Find where the given text appears and provide that cell's center as (X, Y) coordinate. 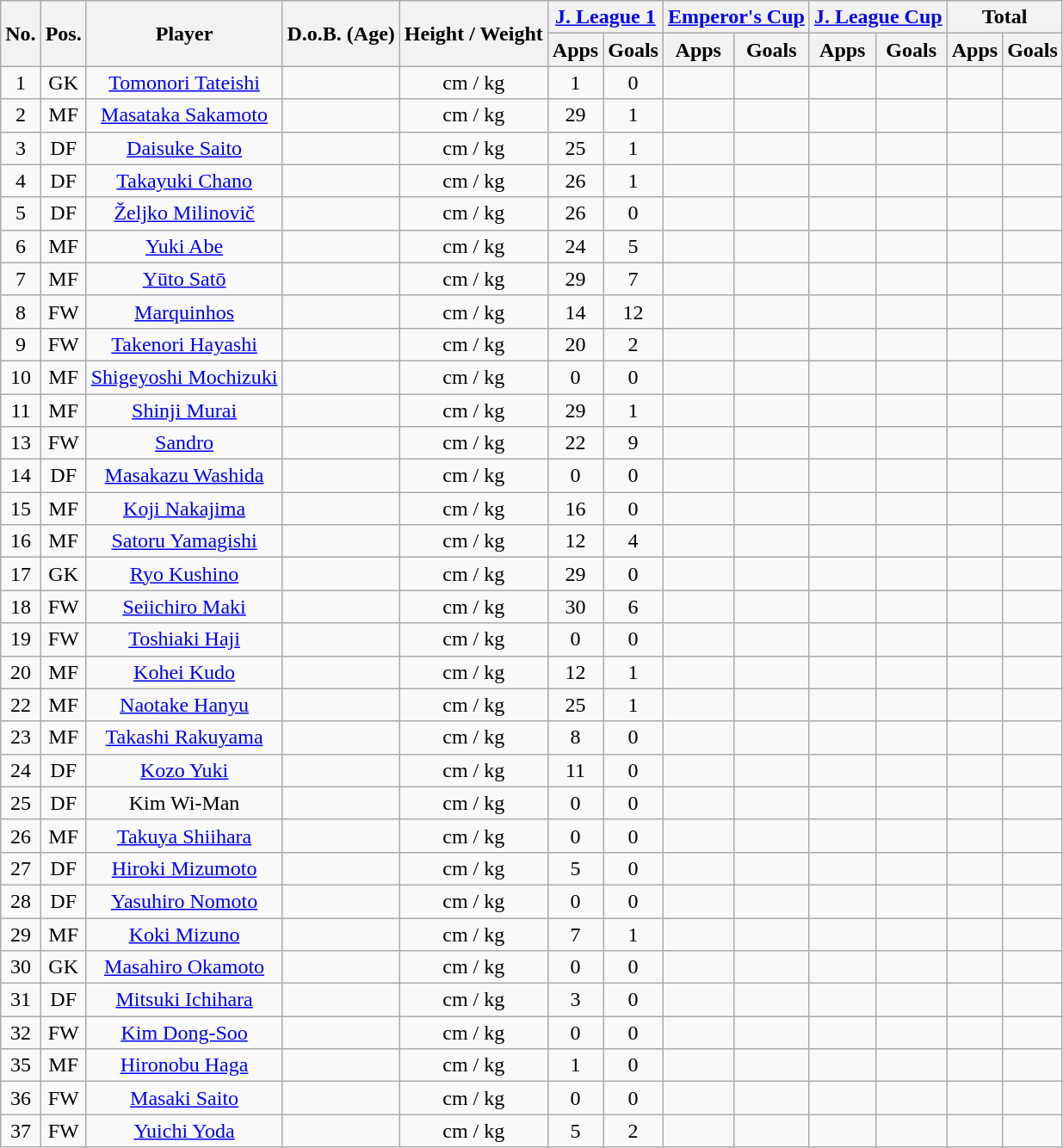
Pos. (64, 34)
J. League Cup (878, 17)
Kohei Kudo (184, 672)
15 (21, 509)
Shigeyoshi Mochizuki (184, 377)
Total (1004, 17)
Ryo Kushino (184, 574)
Masakazu Washida (184, 476)
No. (21, 34)
Takenori Hayashi (184, 344)
27 (21, 868)
Satoru Yamagishi (184, 541)
Toshiaki Haji (184, 639)
Takayuki Chano (184, 181)
10 (21, 377)
Height / Weight (473, 34)
17 (21, 574)
Takuya Shiihara (184, 836)
23 (21, 738)
32 (21, 1033)
Hironobu Haga (184, 1065)
36 (21, 1098)
Tomonori Tateishi (184, 83)
Koki Mizuno (184, 934)
J. League 1 (605, 17)
Shinji Murai (184, 410)
D.o.B. (Age) (341, 34)
18 (21, 607)
Koji Nakajima (184, 509)
Yasuhiro Nomoto (184, 901)
Hiroki Mizumoto (184, 868)
Emperor's Cup (736, 17)
Masaki Saito (184, 1098)
Kozo Yuki (184, 770)
Marquinhos (184, 312)
35 (21, 1065)
Daisuke Saito (184, 148)
Mitsuki Ichihara (184, 1000)
28 (21, 901)
Takashi Rakuyama (184, 738)
Željko Milinovič (184, 213)
Sandro (184, 443)
Masahiro Okamoto (184, 967)
Masataka Sakamoto (184, 115)
31 (21, 1000)
Yuichi Yoda (184, 1131)
Yūto Satō (184, 279)
Player (184, 34)
37 (21, 1131)
Kim Dong-Soo (184, 1033)
Seiichiro Maki (184, 607)
Naotake Hanyu (184, 705)
19 (21, 639)
Kim Wi-Man (184, 803)
13 (21, 443)
Yuki Abe (184, 246)
